Find where the given text appears and provide that cell's center as (X, Y) coordinate. 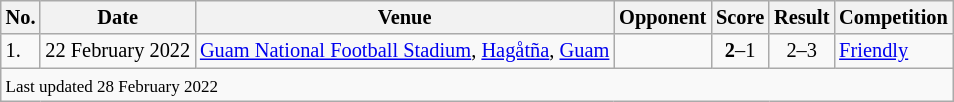
Result (802, 17)
Last updated 28 February 2022 (477, 85)
Opponent (662, 17)
Date (118, 17)
Competition (893, 17)
Guam National Football Stadium, Hagåtña, Guam (404, 51)
22 February 2022 (118, 51)
2–3 (802, 51)
2–1 (740, 51)
Venue (404, 17)
Score (740, 17)
1. (21, 51)
Friendly (893, 51)
No. (21, 17)
